Search for the cell housing the specified text and yield its [x, y] center coordinate. 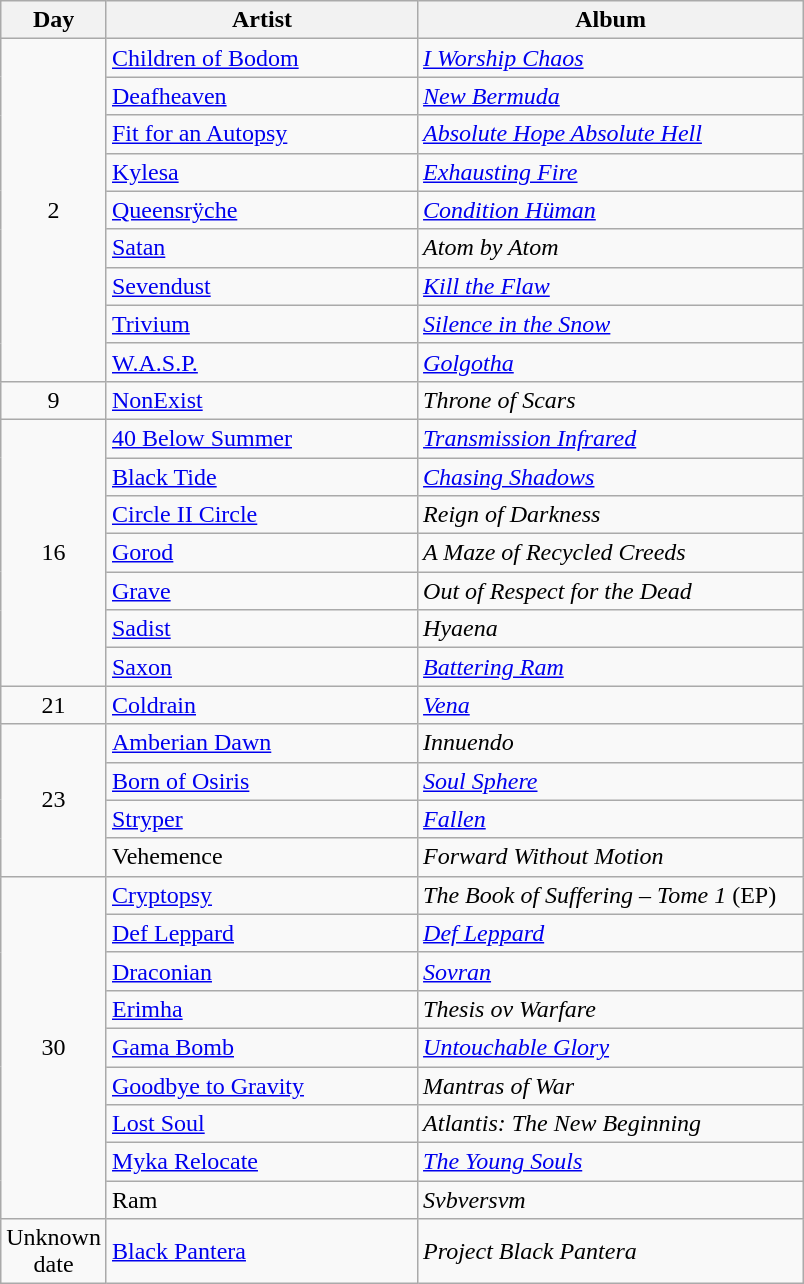
Absolute Hope Absolute Hell [611, 134]
Thesis ov Warfare [611, 1009]
The Book of Suffering – Tome 1 (EP) [611, 895]
Deafheaven [262, 96]
Out of Respect for the Dead [611, 591]
Grave [262, 591]
Sevendust [262, 286]
Black Pantera [262, 1252]
Erimha [262, 1009]
Reign of Darkness [611, 515]
Atlantis: The New Beginning [611, 1124]
Svbversvm [611, 1200]
16 [54, 552]
Queensrÿche [262, 210]
Project Black Pantera [611, 1252]
Satan [262, 248]
Untouchable Glory [611, 1047]
Stryper [262, 819]
Black Tide [262, 477]
New Bermuda [611, 96]
Throne of Scars [611, 400]
Gama Bomb [262, 1047]
30 [54, 1048]
W.A.S.P. [262, 362]
Fit for an Autopsy [262, 134]
Hyaena [611, 629]
Cryptopsy [262, 895]
Goodbye to Gravity [262, 1085]
Saxon [262, 667]
Transmission Infrared [611, 438]
The Young Souls [611, 1162]
Golgotha [611, 362]
Chasing Shadows [611, 477]
Vehemence [262, 857]
Unknown date [54, 1252]
9 [54, 400]
Sovran [611, 971]
Sadist [262, 629]
Lost Soul [262, 1124]
Circle II Circle [262, 515]
21 [54, 705]
Fallen [611, 819]
Myka Relocate [262, 1162]
Kylesa [262, 172]
Gorod [262, 553]
Exhausting Fire [611, 172]
Soul Sphere [611, 781]
Kill the Flaw [611, 286]
Forward Without Motion [611, 857]
Silence in the Snow [611, 324]
A Maze of Recycled Creeds [611, 553]
Innuendo [611, 743]
Condition Hüman [611, 210]
Draconian [262, 971]
Artist [262, 20]
Day [54, 20]
Children of Bodom [262, 58]
Battering Ram [611, 667]
23 [54, 800]
Amberian Dawn [262, 743]
NonExist [262, 400]
Trivium [262, 324]
Vena [611, 705]
I Worship Chaos [611, 58]
40 Below Summer [262, 438]
Born of Osiris [262, 781]
Album [611, 20]
Coldrain [262, 705]
Atom by Atom [611, 248]
2 [54, 210]
Ram [262, 1200]
Mantras of War [611, 1085]
